Pinpoint the cell where the given text exists, returning its (X, Y) midpoint coordinate. 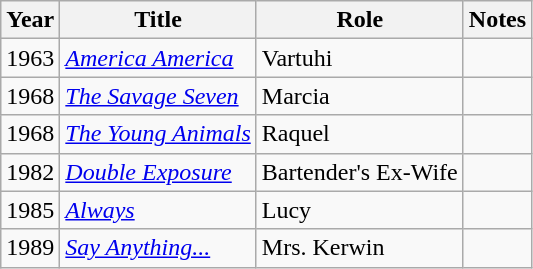
Year (30, 20)
1982 (30, 172)
1985 (30, 210)
Vartuhi (360, 58)
Raquel (360, 134)
Marcia (360, 96)
Double Exposure (158, 172)
The Young Animals (158, 134)
Title (158, 20)
Lucy (360, 210)
Notes (497, 20)
1989 (30, 248)
Say Anything... (158, 248)
1963 (30, 58)
Role (360, 20)
Bartender's Ex-Wife (360, 172)
Mrs. Kerwin (360, 248)
The Savage Seven (158, 96)
America America (158, 58)
Always (158, 210)
